Determine the [x, y] coordinate at the center of the cell enclosing the given text.  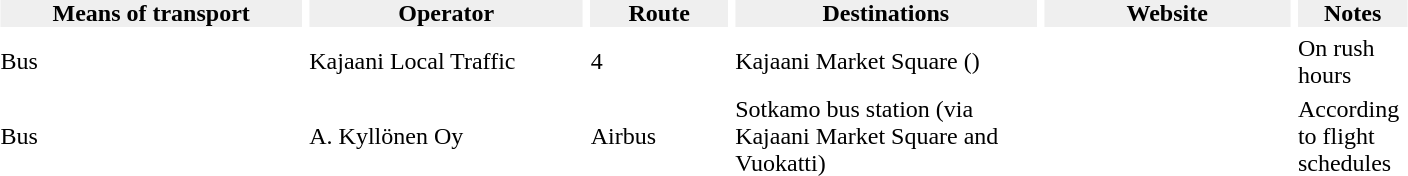
Means of transport [150, 14]
Kajaani Local Traffic [446, 61]
Destinations [886, 14]
On rush hours [1353, 61]
Bus [150, 61]
Notes [1353, 14]
Website [1167, 14]
Operator [446, 14]
4 [660, 61]
Route [660, 14]
Kajaani Market Square () [886, 61]
